Search for the cell housing the specified text and yield its [X, Y] center coordinate. 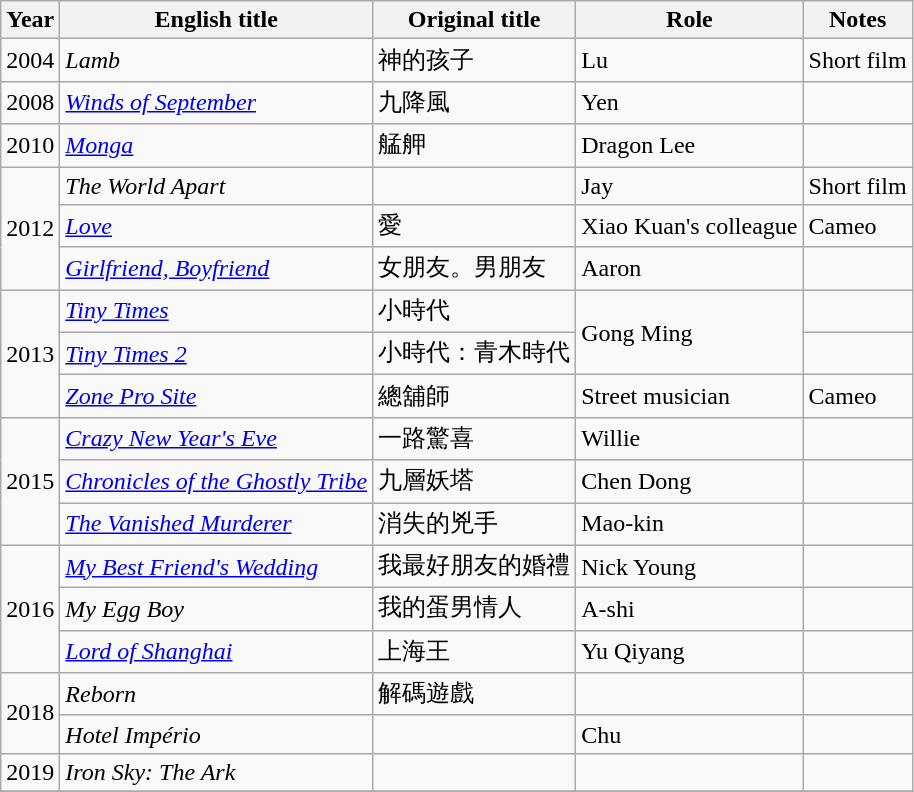
Chronicles of the Ghostly Tribe [216, 482]
2012 [30, 228]
我的蛋男情人 [474, 610]
Hotel Império [216, 734]
Street musician [690, 396]
Girlfriend, Boyfriend [216, 268]
2013 [30, 354]
English title [216, 20]
Dragon Lee [690, 146]
Zone Pro Site [216, 396]
Chu [690, 734]
2010 [30, 146]
2015 [30, 481]
神的孩子 [474, 60]
Willie [690, 438]
Tiny Times [216, 312]
我最好朋友的婚禮 [474, 566]
Tiny Times 2 [216, 354]
Yen [690, 102]
Xiao Kuan's colleague [690, 226]
Aaron [690, 268]
消失的兇手 [474, 524]
九層妖塔 [474, 482]
My Egg Boy [216, 610]
Mao-kin [690, 524]
Lamb [216, 60]
Iron Sky: The Ark [216, 772]
一路驚喜 [474, 438]
女朋友。男朋友 [474, 268]
Winds of September [216, 102]
Notes [858, 20]
2004 [30, 60]
Role [690, 20]
Nick Young [690, 566]
Chen Dong [690, 482]
Lord of Shanghai [216, 652]
2008 [30, 102]
2016 [30, 609]
九降風 [474, 102]
艋舺 [474, 146]
解碼遊戲 [474, 694]
2019 [30, 772]
上海王 [474, 652]
小時代：青木時代 [474, 354]
Original title [474, 20]
Crazy New Year's Eve [216, 438]
Gong Ming [690, 332]
Jay [690, 185]
Love [216, 226]
2018 [30, 714]
Monga [216, 146]
愛 [474, 226]
The Vanished Murderer [216, 524]
Year [30, 20]
My Best Friend's Wedding [216, 566]
Lu [690, 60]
Reborn [216, 694]
Yu Qiyang [690, 652]
小時代 [474, 312]
A-shi [690, 610]
總舖師 [474, 396]
The World Apart [216, 185]
